Locate the cell with the specified text and output its (X, Y) center coordinate. 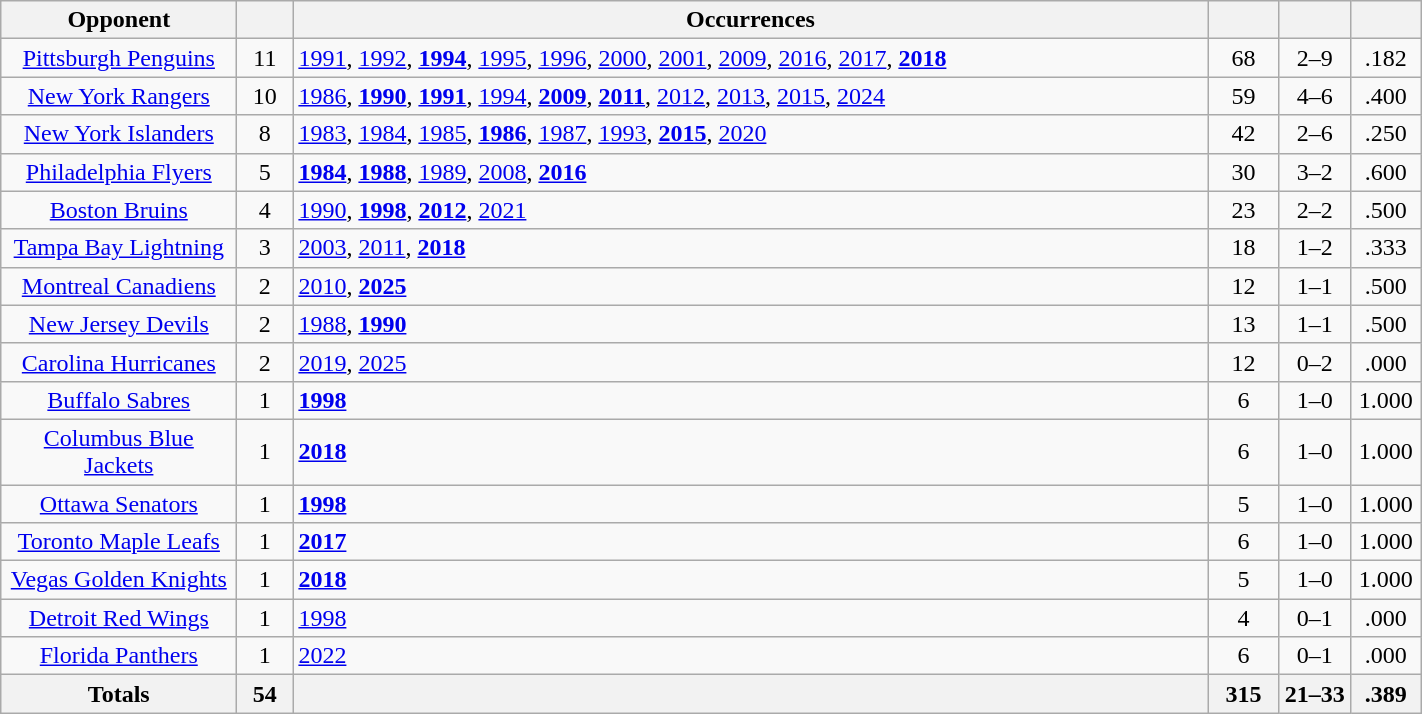
2010, 2025 (750, 286)
10 (265, 96)
59 (1244, 96)
.250 (1386, 134)
54 (265, 694)
Buffalo Sabres (119, 400)
2–9 (1314, 58)
2003, 2011, 2018 (750, 248)
1988, 1990 (750, 324)
1991, 1992, 1994, 1995, 1996, 2000, 2001, 2009, 2016, 2017, 2018 (750, 58)
18 (1244, 248)
11 (265, 58)
0–2 (1314, 362)
2022 (750, 656)
Columbus Blue Jackets (119, 452)
New York Islanders (119, 134)
3 (265, 248)
1984, 1988, 1989, 2008, 2016 (750, 172)
1983, 1984, 1985, 1986, 1987, 1993, 2015, 2020 (750, 134)
8 (265, 134)
42 (1244, 134)
1990, 1998, 2012, 2021 (750, 210)
Ottawa Senators (119, 503)
Florida Panthers (119, 656)
Totals (119, 694)
Detroit Red Wings (119, 618)
Montreal Canadiens (119, 286)
New Jersey Devils (119, 324)
13 (1244, 324)
3–2 (1314, 172)
30 (1244, 172)
Opponent (119, 20)
Carolina Hurricanes (119, 362)
Occurrences (750, 20)
Boston Bruins (119, 210)
.333 (1386, 248)
.389 (1386, 694)
1–2 (1314, 248)
4–6 (1314, 96)
2017 (750, 542)
New York Rangers (119, 96)
21–33 (1314, 694)
Toronto Maple Leafs (119, 542)
315 (1244, 694)
Tampa Bay Lightning (119, 248)
Philadelphia Flyers (119, 172)
.182 (1386, 58)
.600 (1386, 172)
68 (1244, 58)
.400 (1386, 96)
2–2 (1314, 210)
2–6 (1314, 134)
Pittsburgh Penguins (119, 58)
2019, 2025 (750, 362)
Vegas Golden Knights (119, 580)
23 (1244, 210)
1986, 1990, 1991, 1994, 2009, 2011, 2012, 2013, 2015, 2024 (750, 96)
